Detect which cell encompasses the target text, then output its [X, Y] center coordinate. 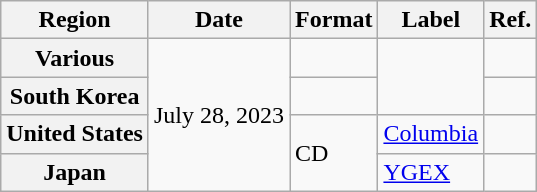
CD [334, 153]
Columbia [431, 134]
Various [75, 58]
YGEX [431, 172]
Japan [75, 172]
United States [75, 134]
Region [75, 20]
Ref. [510, 20]
Format [334, 20]
July 28, 2023 [218, 115]
Date [218, 20]
South Korea [75, 96]
Label [431, 20]
